Output the (x, y) coordinate of the center of the cell containing the given text.  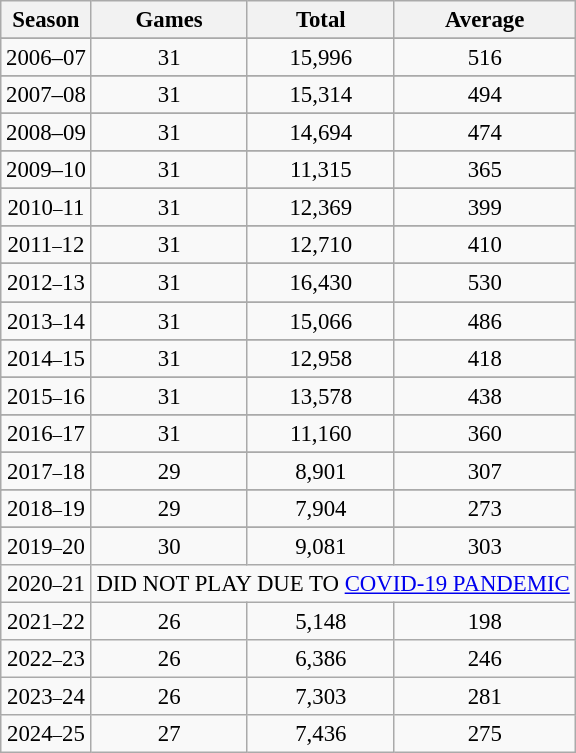
2011–12 (46, 245)
399 (484, 208)
12,958 (320, 358)
410 (484, 245)
275 (484, 734)
2017–18 (46, 471)
11,315 (320, 170)
2022–23 (46, 659)
494 (484, 95)
Games (169, 20)
2019–20 (46, 546)
486 (484, 321)
303 (484, 546)
15,996 (320, 58)
DID NOT PLAY DUE TO COVID-19 PANDEMIC (333, 584)
365 (484, 170)
12,710 (320, 245)
6,386 (320, 659)
7,436 (320, 734)
2018–19 (46, 509)
27 (169, 734)
307 (484, 471)
2020–21 (46, 584)
9,081 (320, 546)
Average (484, 20)
516 (484, 58)
281 (484, 697)
Total (320, 20)
360 (484, 433)
2006–07 (46, 58)
2021–22 (46, 621)
2012–13 (46, 283)
474 (484, 133)
15,066 (320, 321)
2024–25 (46, 734)
2007–08 (46, 95)
8,901 (320, 471)
16,430 (320, 283)
2015–16 (46, 396)
246 (484, 659)
2014–15 (46, 358)
13,578 (320, 396)
5,148 (320, 621)
2016–17 (46, 433)
Season (46, 20)
273 (484, 509)
30 (169, 546)
2008–09 (46, 133)
2023–24 (46, 697)
7,904 (320, 509)
11,160 (320, 433)
2010–11 (46, 208)
7,303 (320, 697)
14,694 (320, 133)
198 (484, 621)
438 (484, 396)
12,369 (320, 208)
530 (484, 283)
15,314 (320, 95)
2009–10 (46, 170)
2013–14 (46, 321)
418 (484, 358)
